Capture the cell that displays the provided text and extract its (X, Y) central coordinate. 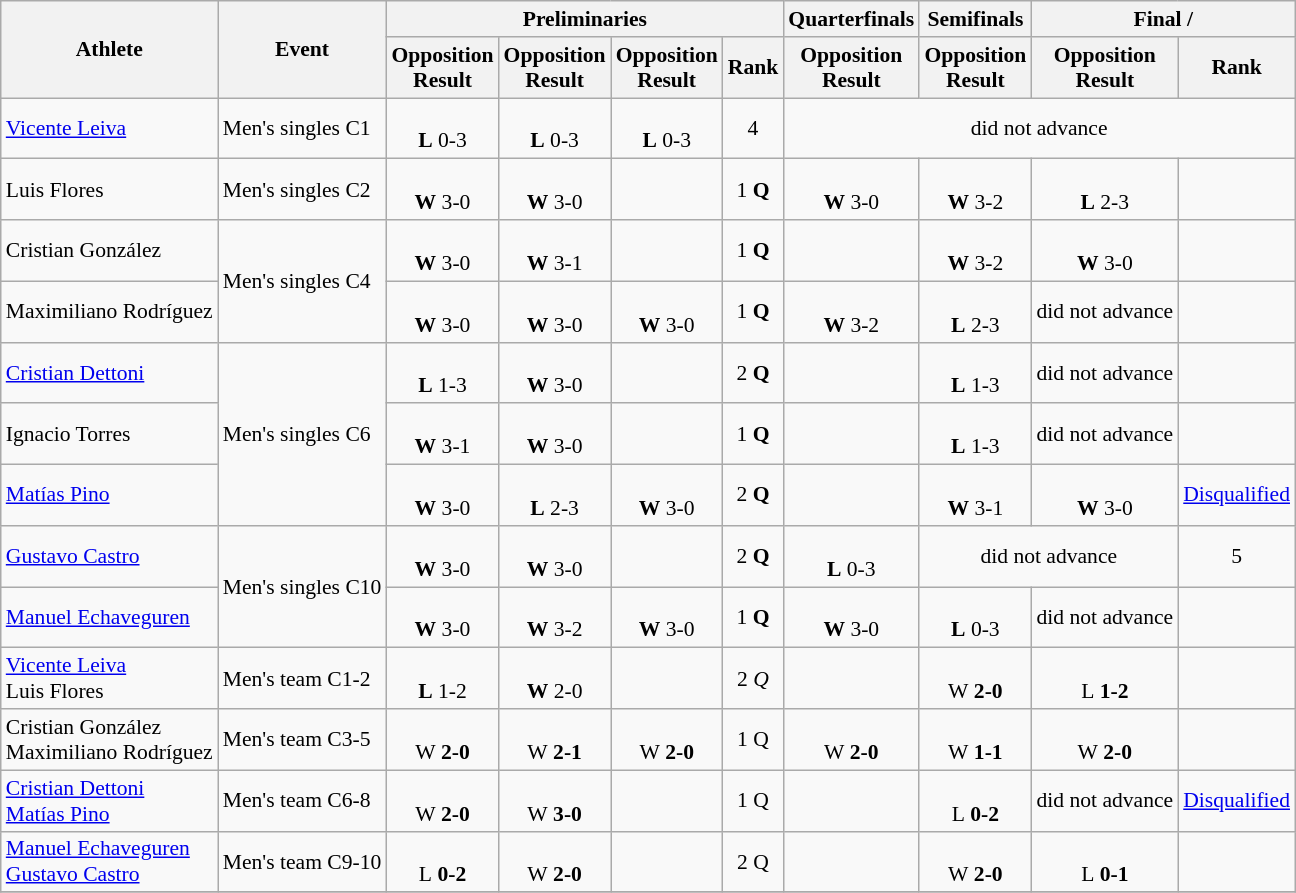
W 2-1 (555, 740)
Maximiliano Rodríguez (110, 312)
Cristian González (110, 250)
Cristian DettoniMatías Pino (110, 800)
Matías Pino (110, 496)
W 1-1 (975, 740)
Ignacio Torres (110, 434)
Men's team C9-10 (302, 862)
Quarterfinals (851, 19)
Vicente LeivaLuis Flores (110, 678)
Cristian GonzálezMaximiliano Rodríguez (110, 740)
Men's singles C10 (302, 587)
L 0-1 (1104, 862)
Men's team C1-2 (302, 678)
Semifinals (975, 19)
Cristian Dettoni (110, 372)
Preliminaries (584, 19)
Event (302, 50)
Vicente Leiva (110, 128)
Final / (1163, 19)
Men's singles C4 (302, 281)
Manuel Echaveguren (110, 618)
Men's team C3-5 (302, 740)
5 (1236, 556)
Men's singles C1 (302, 128)
Men's singles C6 (302, 434)
Men's singles C2 (302, 190)
4 (754, 128)
Gustavo Castro (110, 556)
Manuel EchavegurenGustavo Castro (110, 862)
Luis Flores (110, 190)
Men's team C6-8 (302, 800)
Athlete (110, 50)
